For the text-containing cell, return its midpoint in (X, Y) coordinate format. 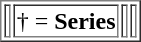
† = Series (66, 20)
